Return (x, y) of the center of cell containing provided text 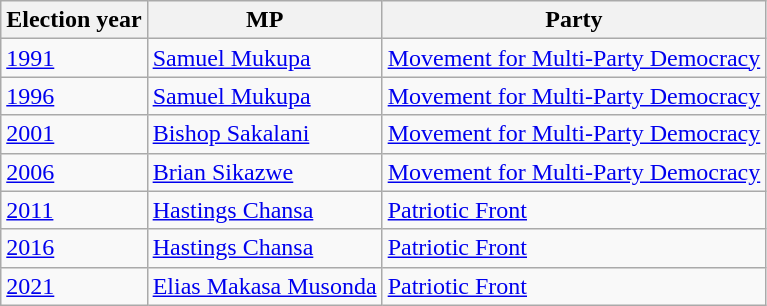
1996 (74, 96)
Election year (74, 20)
Bishop Sakalani (264, 134)
2001 (74, 134)
2006 (74, 172)
2016 (74, 248)
Elias Makasa Musonda (264, 286)
Brian Sikazwe (264, 172)
2021 (74, 286)
Party (574, 20)
1991 (74, 58)
MP (264, 20)
2011 (74, 210)
